Identify which cell holds the provided text, then report its (X, Y) central coordinate. 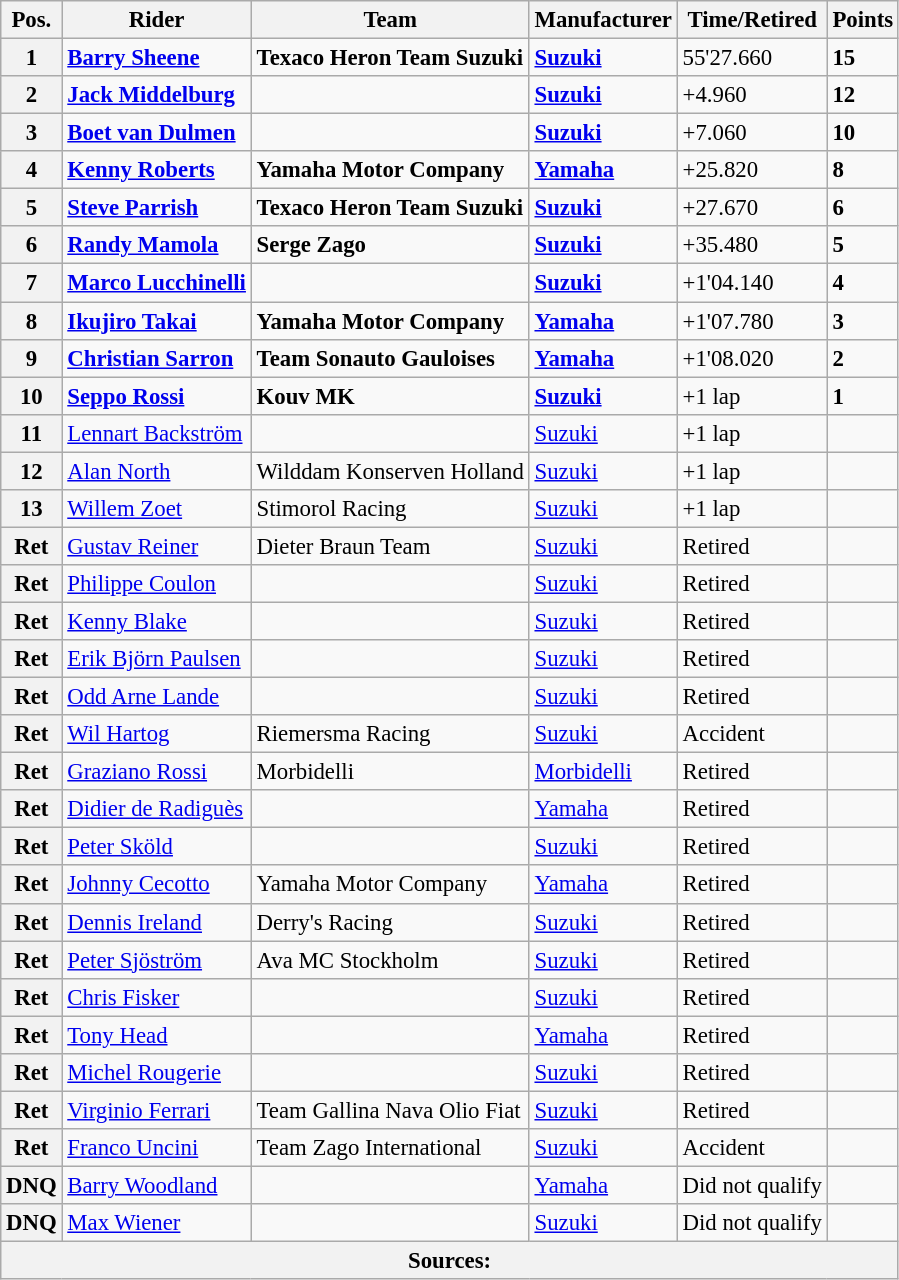
Barry Woodland (156, 1185)
Michel Rougerie (156, 1073)
Graziano Rossi (156, 772)
13 (32, 509)
Franco Uncini (156, 1148)
Tony Head (156, 1035)
Wil Hartog (156, 734)
+1'08.020 (752, 358)
Wilddam Konserven Holland (390, 471)
+25.820 (752, 170)
+27.670 (752, 208)
Team Zago International (390, 1148)
Kouv MK (390, 396)
+7.060 (752, 133)
Riemersma Racing (390, 734)
Dieter Braun Team (390, 546)
Marco Lucchinelli (156, 283)
Barry Sheene (156, 58)
Serge Zago (390, 245)
Odd Arne Lande (156, 697)
Max Wiener (156, 1223)
Chris Fisker (156, 997)
Boet van Dulmen (156, 133)
Rider (156, 20)
Lennart Backström (156, 433)
11 (32, 433)
Peter Sjöström (156, 960)
Team Sonauto Gauloises (390, 358)
Stimorol Racing (390, 509)
Derry's Racing (390, 922)
Christian Sarron (156, 358)
Time/Retired (752, 20)
Seppo Rossi (156, 396)
+4.960 (752, 95)
Alan North (156, 471)
55'27.660 (752, 58)
Kenny Roberts (156, 170)
Philippe Coulon (156, 584)
Team Gallina Nava Olio Fiat (390, 1110)
+1'07.780 (752, 321)
Kenny Blake (156, 621)
9 (32, 358)
Ava MC Stockholm (390, 960)
Pos. (32, 20)
Jack Middelburg (156, 95)
+35.480 (752, 245)
Gustav Reiner (156, 546)
Sources: (450, 1261)
Peter Sköld (156, 847)
Virginio Ferrari (156, 1110)
Randy Mamola (156, 245)
Dennis Ireland (156, 922)
Points (862, 20)
7 (32, 283)
Erik Björn Paulsen (156, 659)
Manufacturer (603, 20)
Didier de Radiguès (156, 809)
Johnny Cecotto (156, 885)
+1'04.140 (752, 283)
Willem Zoet (156, 509)
15 (862, 58)
Team (390, 20)
Ikujiro Takai (156, 321)
Steve Parrish (156, 208)
